Locate the cell with the specified text and output its (X, Y) center coordinate. 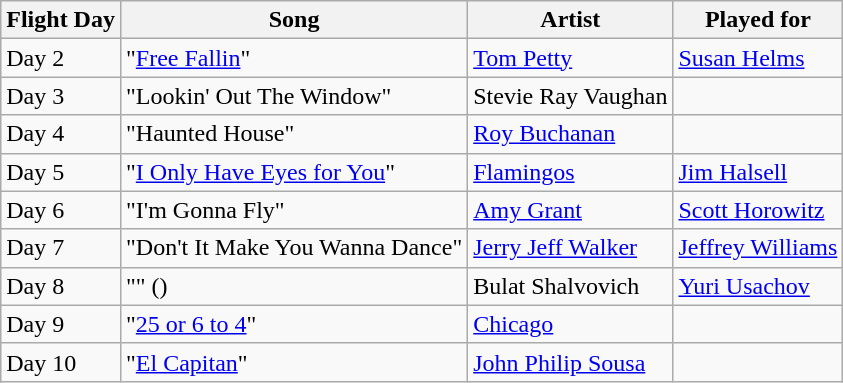
Roy Buchanan (570, 134)
Day 9 (61, 324)
Day 3 (61, 96)
Jeffrey Williams (758, 248)
"El Capitan" (294, 362)
"Free Fallin" (294, 58)
John Philip Sousa (570, 362)
"I'm Gonna Fly" (294, 210)
Amy Grant (570, 210)
Day 4 (61, 134)
Chicago (570, 324)
Jerry Jeff Walker (570, 248)
Scott Horowitz (758, 210)
Flight Day (61, 20)
Day 8 (61, 286)
"Lookin' Out The Window" (294, 96)
Tom Petty (570, 58)
Day 5 (61, 172)
"Haunted House" (294, 134)
Stevie Ray Vaughan (570, 96)
Artist (570, 20)
Flamingos (570, 172)
Bulat Shalvovich (570, 286)
Jim Halsell (758, 172)
Day 10 (61, 362)
Susan Helms (758, 58)
Yuri Usachov (758, 286)
Day 7 (61, 248)
Day 6 (61, 210)
Song (294, 20)
"Don't It Make You Wanna Dance" (294, 248)
Played for (758, 20)
"I Only Have Eyes for You" (294, 172)
"" () (294, 286)
Day 2 (61, 58)
"25 or 6 to 4" (294, 324)
